Capture the cell that displays the provided text and extract its [X, Y] central coordinate. 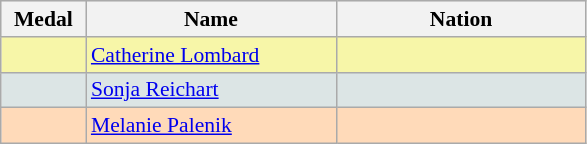
Sonja Reichart [211, 90]
Melanie Palenik [211, 126]
Medal [44, 19]
Name [211, 19]
Nation [461, 19]
Catherine Lombard [211, 55]
